Search for the cell housing the specified text and yield its (x, y) center coordinate. 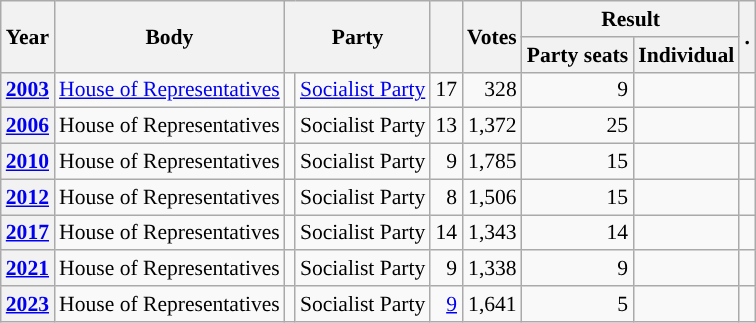
2010 (28, 162)
2003 (28, 90)
. (747, 36)
Party (358, 36)
1,343 (492, 233)
1,785 (492, 162)
Votes (492, 36)
5 (578, 304)
Result (631, 19)
Year (28, 36)
17 (446, 90)
2023 (28, 304)
2017 (28, 233)
1,641 (492, 304)
13 (446, 126)
2012 (28, 197)
Individual (686, 55)
2006 (28, 126)
Party seats (578, 55)
1,372 (492, 126)
Body (170, 36)
8 (446, 197)
1,506 (492, 197)
2021 (28, 269)
1,338 (492, 269)
25 (578, 126)
328 (492, 90)
